Identify which cell holds the provided text, then report its (X, Y) central coordinate. 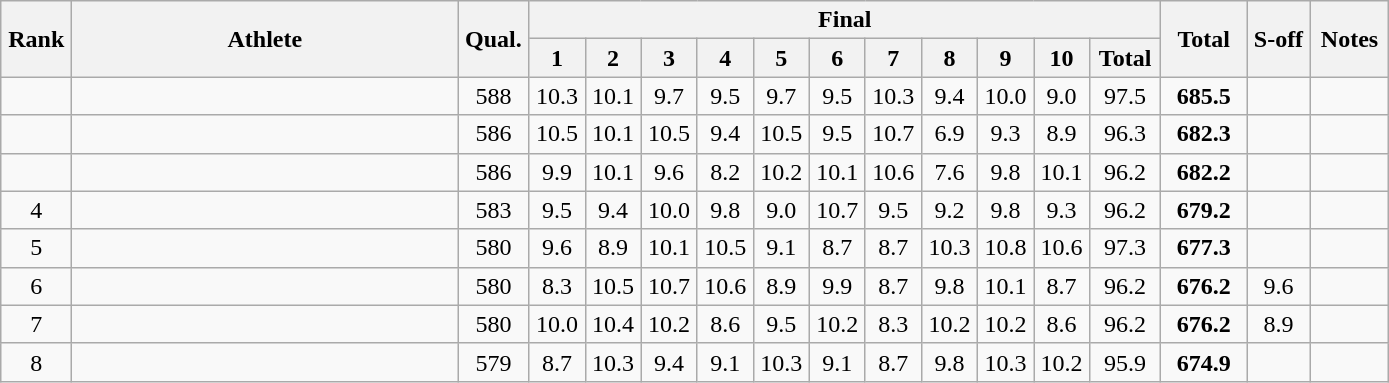
Qual. (494, 39)
2 (613, 58)
579 (494, 362)
1 (557, 58)
97.3 (1126, 248)
10 (1062, 58)
7.6 (949, 172)
674.9 (1204, 362)
95.9 (1126, 362)
682.3 (1204, 134)
10.8 (1005, 248)
588 (494, 96)
677.3 (1204, 248)
Final (845, 20)
96.3 (1126, 134)
9 (1005, 58)
679.2 (1204, 210)
10.4 (613, 324)
S-off (1279, 39)
8.2 (725, 172)
Notes (1350, 39)
97.5 (1126, 96)
583 (494, 210)
3 (669, 58)
6.9 (949, 134)
682.2 (1204, 172)
9.2 (949, 210)
685.5 (1204, 96)
Athlete (265, 39)
Rank (36, 39)
